Capture the cell that displays the provided text and extract its [x, y] central coordinate. 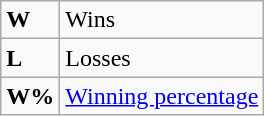
Wins [162, 20]
L [30, 58]
Winning percentage [162, 96]
Losses [162, 58]
W% [30, 96]
W [30, 20]
